Find where the given text appears and provide that cell's center as [x, y] coordinate. 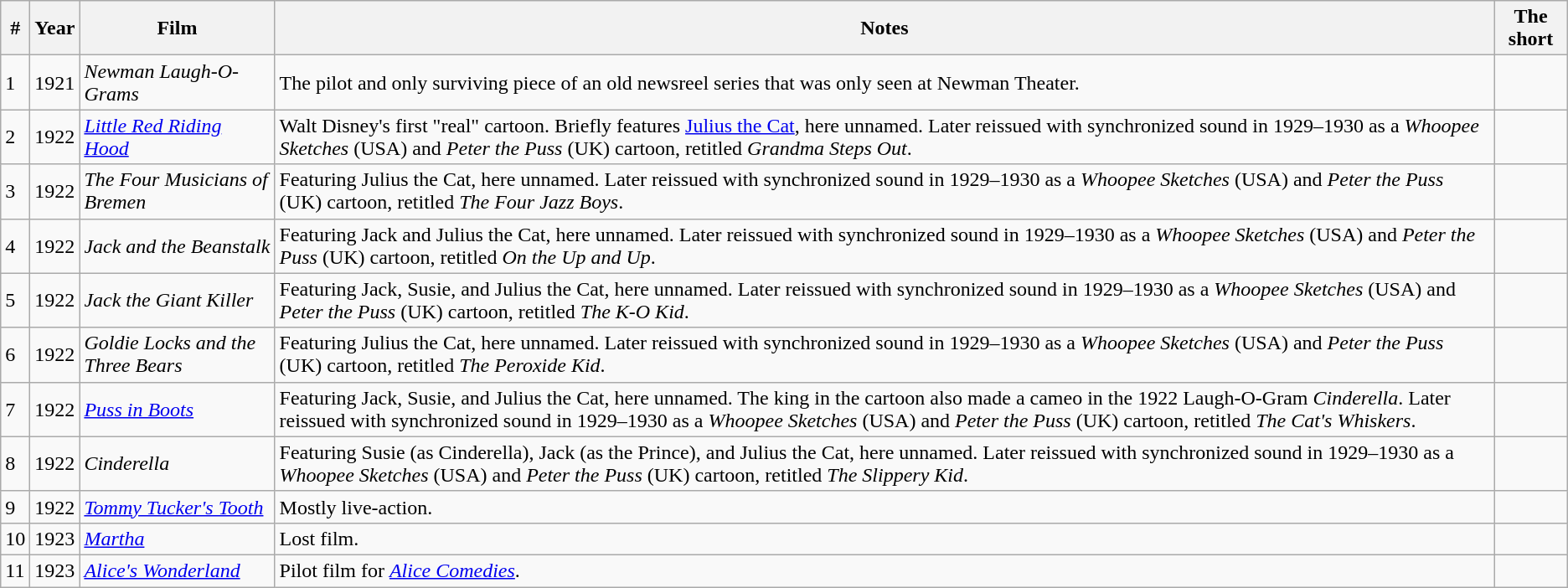
Goldie Locks and the Three Bears [178, 355]
Mostly live-action. [885, 507]
2 [15, 137]
Film [178, 28]
Jack and the Beanstalk [178, 246]
The short [1531, 28]
Alice's Wonderland [178, 570]
4 [15, 246]
Little Red Riding Hood [178, 137]
11 [15, 570]
3 [15, 191]
Newman Laugh-O-Grams [178, 82]
Pilot film for Alice Comedies. [885, 570]
7 [15, 409]
The pilot and only surviving piece of an old newsreel series that was only seen at Newman Theater. [885, 82]
8 [15, 464]
Lost film. [885, 539]
Tommy Tucker's Tooth [178, 507]
9 [15, 507]
Jack the Giant Killer [178, 300]
The Four Musicians of Bremen [178, 191]
Martha [178, 539]
1921 [55, 82]
1 [15, 82]
10 [15, 539]
Cinderella [178, 464]
# [15, 28]
Year [55, 28]
Puss in Boots [178, 409]
6 [15, 355]
Notes [885, 28]
5 [15, 300]
